Capture the cell that displays the provided text and extract its [X, Y] central coordinate. 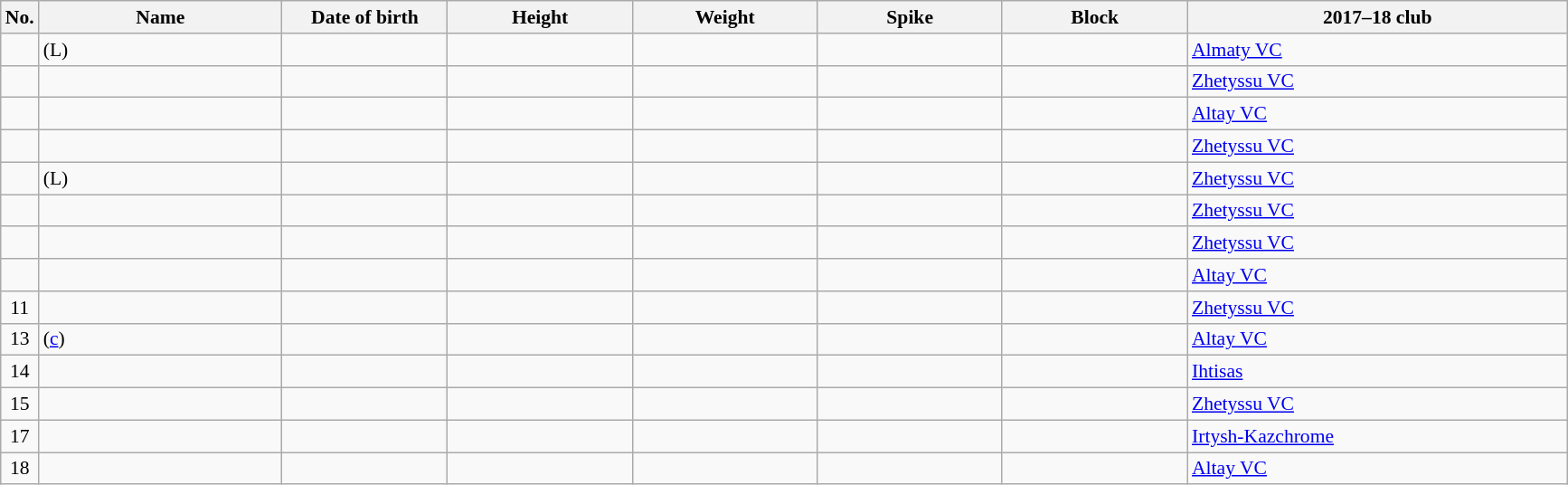
Ihtisas [1378, 372]
11 [20, 308]
Weight [725, 17]
Almaty VC [1378, 50]
Spike [910, 17]
No. [20, 17]
Name [161, 17]
13 [20, 339]
18 [20, 469]
17 [20, 436]
2017–18 club [1378, 17]
Height [541, 17]
Irtysh-Kazchrome [1378, 436]
Block [1094, 17]
Date of birth [365, 17]
14 [20, 372]
15 [20, 404]
(c) [161, 339]
